For the text-containing cell, return its midpoint in [x, y] coordinate format. 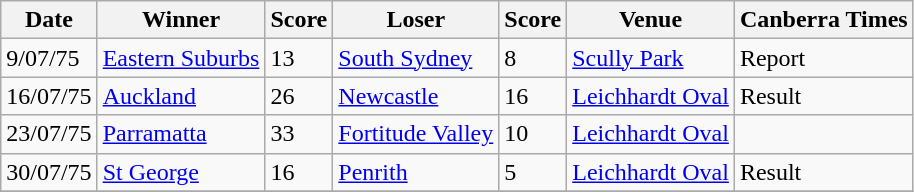
30/07/75 [49, 172]
13 [299, 58]
Auckland [181, 96]
Fortitude Valley [416, 134]
St George [181, 172]
South Sydney [416, 58]
23/07/75 [49, 134]
26 [299, 96]
16/07/75 [49, 96]
10 [533, 134]
33 [299, 134]
Parramatta [181, 134]
9/07/75 [49, 58]
Report [824, 58]
Penrith [416, 172]
5 [533, 172]
Canberra Times [824, 20]
Date [49, 20]
Eastern Suburbs [181, 58]
Venue [651, 20]
Winner [181, 20]
Loser [416, 20]
Newcastle [416, 96]
Scully Park [651, 58]
8 [533, 58]
